Capture the cell that displays the provided text and extract its [X, Y] central coordinate. 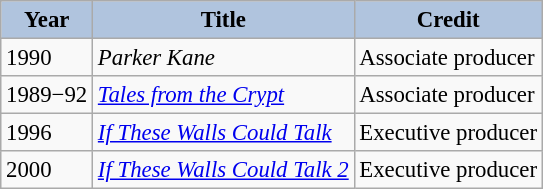
If These Walls Could Talk 2 [224, 170]
Year [47, 20]
1989−92 [47, 95]
2000 [47, 170]
Parker Kane [224, 58]
1990 [47, 58]
Title [224, 20]
Tales from the Crypt [224, 95]
1996 [47, 133]
If These Walls Could Talk [224, 133]
Credit [448, 20]
